Extract the (x, y) coordinate from the center of the cell holding the provided text.  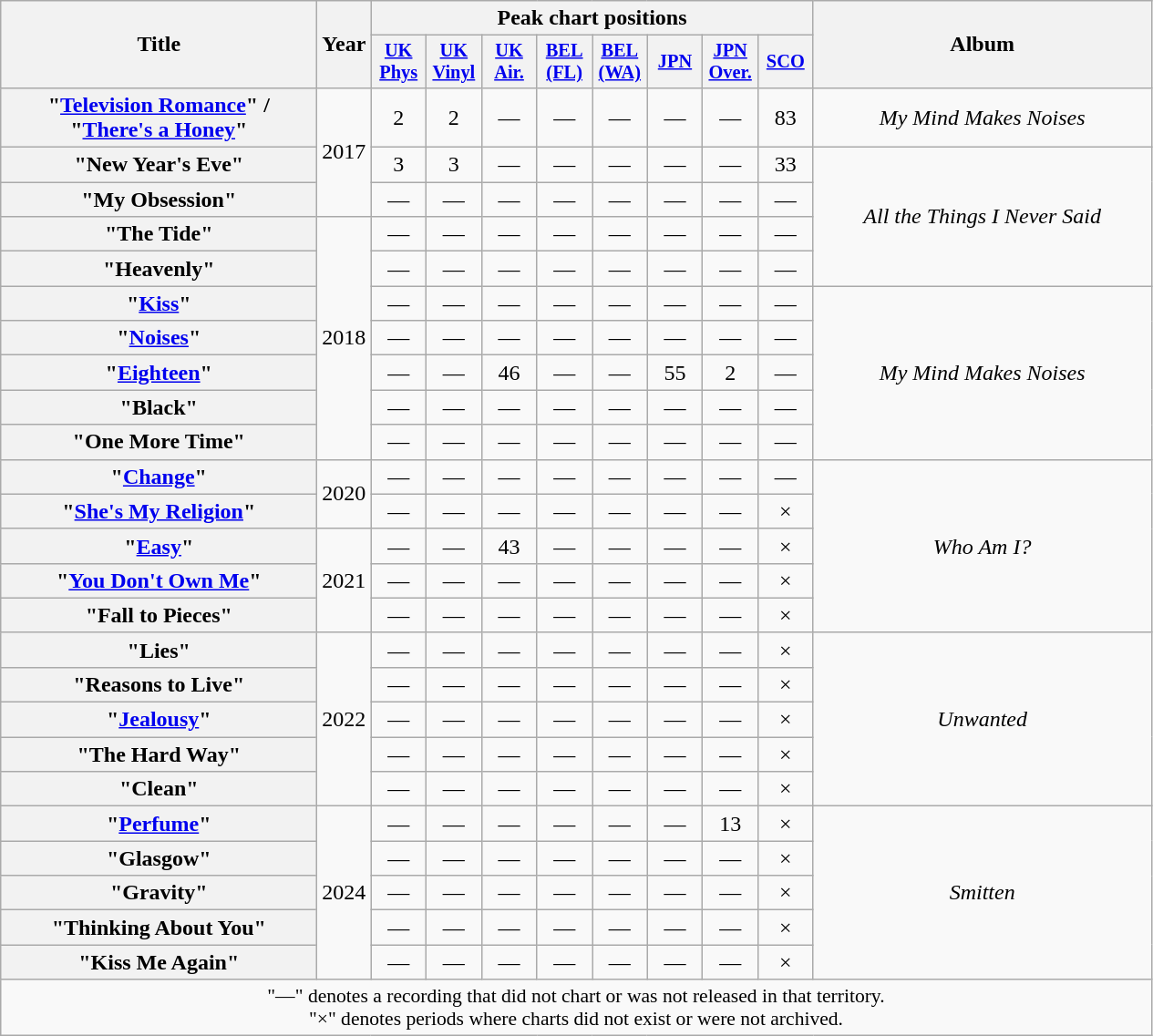
"One More Time" (159, 442)
BEL(FL) (565, 62)
Unwanted (983, 719)
All the Things I Never Said (983, 217)
"Change" (159, 477)
13 (731, 824)
"Easy" (159, 546)
83 (786, 117)
"Kiss Me Again" (159, 962)
JPNOver. (731, 62)
2024 (345, 893)
JPN (674, 62)
"My Obsession" (159, 200)
"New Year's Eve" (159, 165)
"The Hard Way" (159, 754)
2022 (345, 719)
"Television Romance" / "There's a Honey" (159, 117)
UKAir. (509, 62)
"Lies" (159, 650)
"She's My Religion" (159, 511)
Album (983, 45)
"Perfume" (159, 824)
2018 (345, 338)
2020 (345, 494)
"—" denotes a recording that did not chart or was not released in that territory."×" denotes periods where charts did not exist or were not archived. (576, 1008)
33 (786, 165)
"The Tide" (159, 234)
Peak chart positions (592, 18)
"Reasons to Live" (159, 684)
Year (345, 45)
Smitten (983, 893)
"Gravity" (159, 893)
SCO (786, 62)
"Noises" (159, 338)
"You Don't Own Me" (159, 580)
2021 (345, 580)
"Eighteen" (159, 373)
BEL(WA) (620, 62)
Title (159, 45)
"Clean" (159, 789)
46 (509, 373)
55 (674, 373)
"Jealousy" (159, 720)
"Thinking About You" (159, 928)
Who Am I? (983, 546)
"Black" (159, 407)
2017 (345, 151)
"Fall to Pieces" (159, 615)
43 (509, 546)
UKPhys (399, 62)
"Kiss" (159, 303)
"Glasgow" (159, 858)
UKVinyl (454, 62)
"Heavenly" (159, 269)
